From the cell containing the given text, extract its center point as (x, y) coordinate. 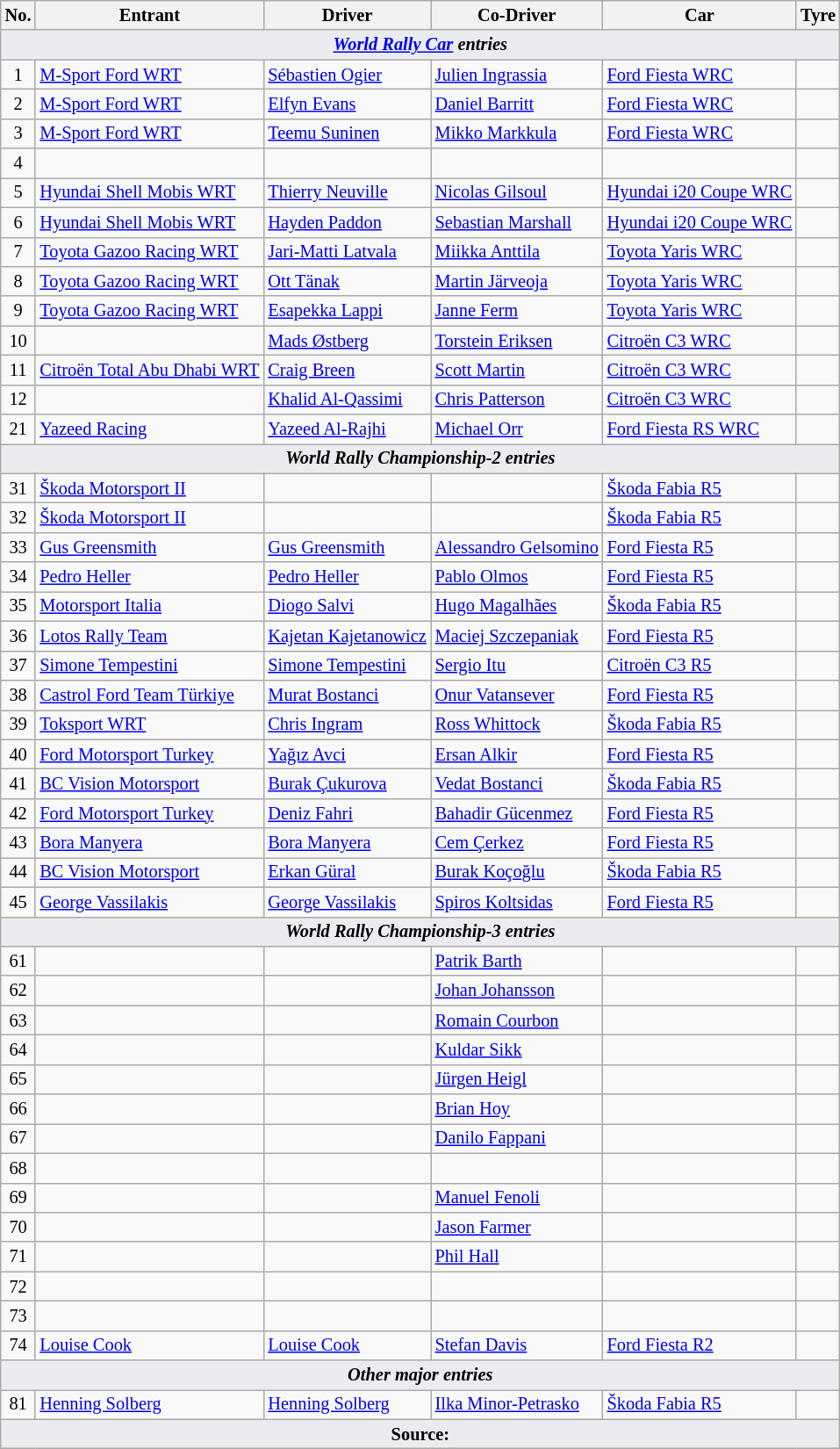
Michael Orr (517, 429)
Ersan Alkir (517, 754)
Thierry Neuville (347, 192)
Nicolas Gilsoul (517, 192)
Lotos Rally Team (149, 636)
Stefan Davis (517, 1345)
Jürgen Heigl (517, 1079)
72 (18, 1287)
Hugo Magalhães (517, 606)
45 (18, 902)
71 (18, 1257)
11 (18, 370)
Yağız Avci (347, 754)
65 (18, 1079)
Ford Fiesta RS WRC (700, 429)
38 (18, 695)
No. (18, 15)
Martin Järveoja (517, 281)
1 (18, 75)
Daniel Barritt (517, 104)
42 (18, 813)
61 (18, 961)
10 (18, 341)
41 (18, 783)
Jari-Matti Latvala (347, 252)
12 (18, 400)
39 (18, 724)
64 (18, 1049)
67 (18, 1138)
3 (18, 133)
21 (18, 429)
33 (18, 547)
Hayden Paddon (347, 222)
62 (18, 991)
Cem Çerkez (517, 843)
Khalid Al-Qassimi (347, 400)
Other major entries (420, 1375)
Manuel Fenoli (517, 1198)
Kuldar Sikk (517, 1049)
Ott Tänak (347, 281)
Burak Koçoğlu (517, 872)
Elfyn Evans (347, 104)
Toksport WRT (149, 724)
Vedat Bostanci (517, 783)
Yazeed Racing (149, 429)
81 (18, 1404)
Brian Hoy (517, 1109)
Ford Fiesta R2 (700, 1345)
66 (18, 1109)
Julien Ingrassia (517, 75)
40 (18, 754)
9 (18, 311)
Ross Whittock (517, 724)
7 (18, 252)
Miikka Anttila (517, 252)
70 (18, 1227)
Citroën C3 R5 (700, 666)
Spiros Koltsidas (517, 902)
Deniz Fahri (347, 813)
Burak Çukurova (347, 783)
44 (18, 872)
74 (18, 1345)
73 (18, 1316)
Romain Courbon (517, 1020)
36 (18, 636)
Maciej Szczepaniak (517, 636)
Citroën Total Abu Dhabi WRT (149, 370)
World Rally Championship-2 entries (420, 458)
Castrol Ford Team Türkiye (149, 695)
Johan Johansson (517, 991)
Sergio Itu (517, 666)
35 (18, 606)
Phil Hall (517, 1257)
Yazeed Al-Rajhi (347, 429)
Scott Martin (517, 370)
69 (18, 1198)
Teemu Suninen (347, 133)
4 (18, 163)
Co-Driver (517, 15)
Esapekka Lappi (347, 311)
Sébastien Ogier (347, 75)
Tyre (818, 15)
Patrik Barth (517, 961)
8 (18, 281)
Chris Ingram (347, 724)
34 (18, 577)
Source: (420, 1434)
Danilo Fappani (517, 1138)
Torstein Eriksen (517, 341)
World Rally Championship-3 entries (420, 932)
Motorsport Italia (149, 606)
43 (18, 843)
5 (18, 192)
Janne Ferm (517, 311)
Bahadir Gücenmez (517, 813)
32 (18, 517)
6 (18, 222)
Ilka Minor-Petrasko (517, 1404)
Onur Vatansever (517, 695)
Erkan Güral (347, 872)
Chris Patterson (517, 400)
Diogo Salvi (347, 606)
Sebastian Marshall (517, 222)
Kajetan Kajetanowicz (347, 636)
Car (700, 15)
Murat Bostanci (347, 695)
Mikko Markkula (517, 133)
World Rally Car entries (420, 45)
37 (18, 666)
Driver (347, 15)
2 (18, 104)
63 (18, 1020)
Mads Østberg (347, 341)
68 (18, 1168)
Entrant (149, 15)
Craig Breen (347, 370)
Alessandro Gelsomino (517, 547)
31 (18, 488)
Pablo Olmos (517, 577)
Jason Farmer (517, 1227)
